Output the [X, Y] coordinate of the center of the cell containing the given text.  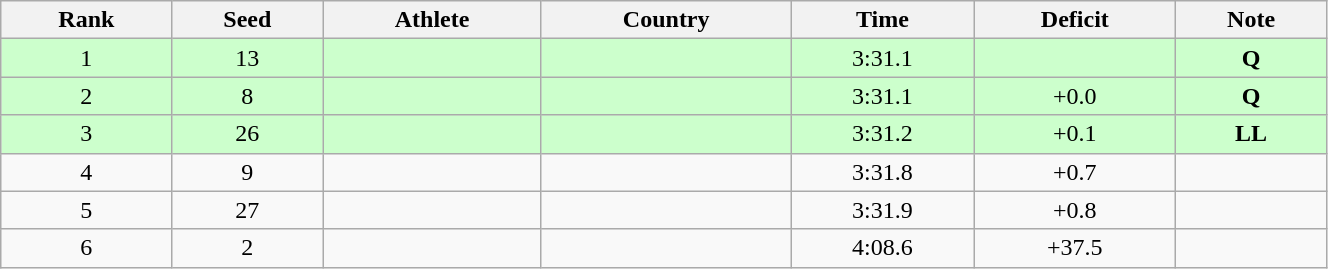
LL [1252, 134]
Note [1252, 20]
3 [86, 134]
+37.5 [1075, 248]
3:31.8 [882, 172]
3:31.2 [882, 134]
27 [248, 210]
+0.1 [1075, 134]
9 [248, 172]
1 [86, 58]
Athlete [432, 20]
Seed [248, 20]
6 [86, 248]
26 [248, 134]
5 [86, 210]
+0.8 [1075, 210]
Deficit [1075, 20]
13 [248, 58]
4 [86, 172]
Time [882, 20]
+0.7 [1075, 172]
+0.0 [1075, 96]
4:08.6 [882, 248]
3:31.9 [882, 210]
8 [248, 96]
Rank [86, 20]
Country [666, 20]
